Identify which cell holds the provided text, then report its (X, Y) central coordinate. 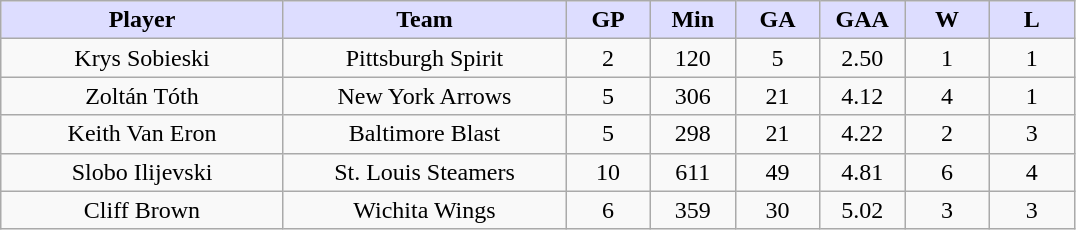
Player (142, 20)
Pittsburgh Spirit (424, 58)
St. Louis Steamers (424, 172)
4.12 (862, 96)
298 (692, 134)
120 (692, 58)
30 (778, 210)
Min (692, 20)
Keith Van Eron (142, 134)
359 (692, 210)
4.22 (862, 134)
GP (608, 20)
GAA (862, 20)
49 (778, 172)
Wichita Wings (424, 210)
Slobo Ilijevski (142, 172)
306 (692, 96)
Cliff Brown (142, 210)
L (1032, 20)
10 (608, 172)
2.50 (862, 58)
4.81 (862, 172)
W (948, 20)
5.02 (862, 210)
611 (692, 172)
Krys Sobieski (142, 58)
Team (424, 20)
GA (778, 20)
Zoltán Tóth (142, 96)
Baltimore Blast (424, 134)
New York Arrows (424, 96)
